Scan for the cell matching the given text and deliver its [x, y] coordinate at center. 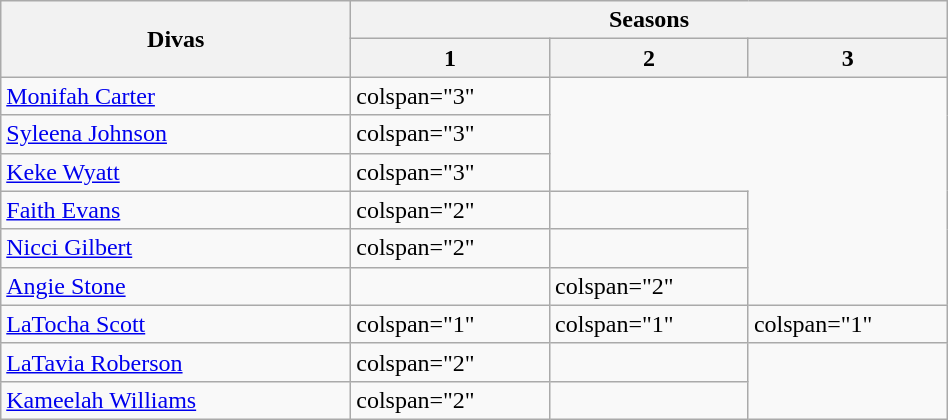
LaTavia Roberson [176, 362]
1 [450, 58]
Kameelah Williams [176, 400]
Faith Evans [176, 210]
Divas [176, 39]
Keke Wyatt [176, 172]
3 [848, 58]
LaTocha Scott [176, 324]
Seasons [650, 20]
Angie Stone [176, 286]
Nicci Gilbert [176, 248]
2 [650, 58]
Monifah Carter [176, 96]
Syleena Johnson [176, 134]
